From the cell containing the given text, extract its center point as [X, Y] coordinate. 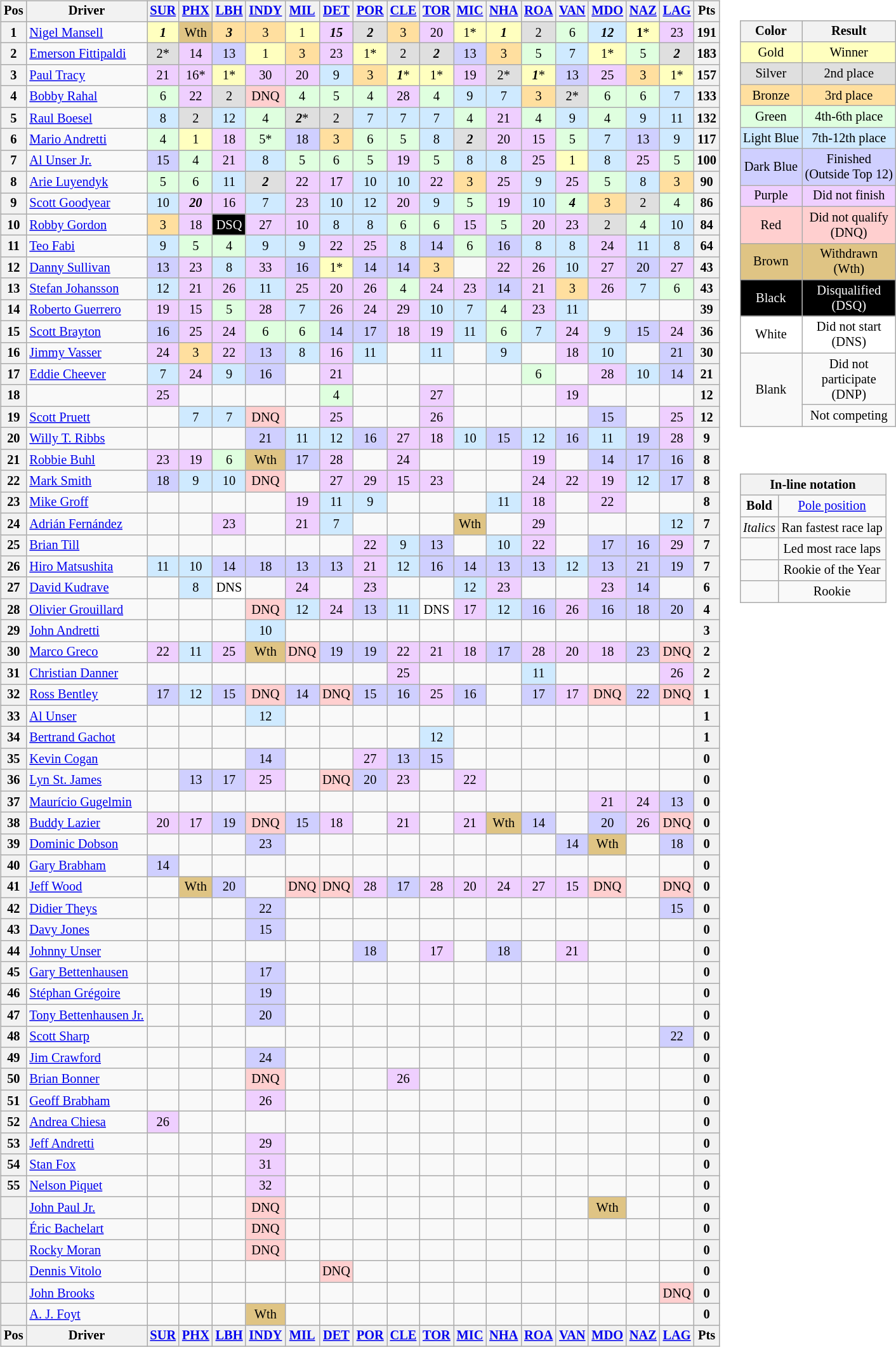
Finished(Outside Top 12) [849, 167]
Jimmy Vasser [86, 353]
41 [13, 887]
Christian Danner [86, 673]
Maurício Gugelmin [86, 802]
John Paul Jr. [86, 1207]
45 [13, 972]
Scott Brayton [86, 331]
Gary Bettenhausen [86, 972]
Jeff Andretti [86, 1143]
Did not finish [849, 196]
Mike Groff [86, 503]
John Andretti [86, 631]
Robby Gordon [86, 225]
Geoff Brabham [86, 1101]
Disqualified(DSQ) [849, 298]
A. J. Foyt [86, 1315]
Withdrawn(Wth) [849, 262]
Johnny Unser [86, 952]
Did not qualify(DNQ) [849, 225]
Adrián Fernández [86, 524]
117 [707, 140]
90 [707, 182]
Mark Smith [86, 481]
Color [770, 31]
Tony Bettenhausen Jr. [86, 1015]
Emerson Fittipaldi [86, 54]
Not competing [849, 416]
Silver [770, 74]
In-line notation [812, 485]
37 [13, 802]
Robbie Buhl [86, 460]
Scott Sharp [86, 1037]
3rd place [849, 95]
Black [770, 298]
Eddie Cheever [86, 375]
Scott Goodyear [86, 204]
86 [707, 204]
53 [13, 1143]
Rookie of the Year [833, 570]
Hiro Matsushita [86, 567]
Dark Blue [770, 167]
Stefan Johansson [86, 289]
48 [13, 1037]
Ran fastest race lap [833, 528]
Gold [770, 53]
Buddy Lazier [86, 823]
40 [13, 866]
16* [195, 76]
84 [707, 225]
2nd place [849, 74]
44 [13, 952]
191 [707, 32]
52 [13, 1122]
Jeff Wood [86, 887]
Light Blue [770, 138]
Olivier Grouillard [86, 609]
Raul Boesel [86, 118]
Scott Pruett [86, 417]
Ross Bentley [86, 695]
Marco Greco [86, 652]
Éric Bachelart [86, 1229]
Danny Sullivan [86, 268]
Purple [770, 196]
183 [707, 54]
4th-6th place [849, 117]
Bobby Rahal [86, 96]
DSQ [230, 225]
Rookie [833, 592]
100 [707, 161]
Andrea Chiesa [86, 1122]
51 [13, 1101]
Mario Andretti [86, 140]
Nelson Piquet [86, 1186]
Arie Luyendyk [86, 182]
Al Unser [86, 716]
Did notparticipate(DNP) [849, 379]
Result [849, 31]
42 [13, 908]
46 [13, 994]
47 [13, 1015]
Stan Fox [86, 1165]
55 [13, 1186]
Jim Crawford [86, 1058]
64 [707, 246]
Stéphan Grégoire [86, 994]
132 [707, 118]
Dennis Vitolo [86, 1271]
38 [13, 823]
54 [13, 1165]
Didier Theys [86, 908]
White [770, 335]
Dominic Dobson [86, 844]
Bold [759, 506]
Paul Tracy [86, 76]
Bertrand Gachot [86, 738]
7th-12th place [849, 138]
35 [13, 759]
Brian Bonner [86, 1079]
John Brooks [86, 1293]
Brown [770, 262]
Pole position [833, 506]
David Kudrave [86, 588]
Willy T. Ribbs [86, 439]
Red [770, 225]
Blank [770, 390]
Green [770, 117]
Rocky Moran [86, 1251]
Roberto Guerrero [86, 310]
Al Unser Jr. [86, 161]
Did not start(DNS) [849, 335]
34 [13, 738]
Kevin Cogan [86, 759]
5* [265, 140]
133 [707, 96]
Led most race laps [833, 549]
49 [13, 1058]
Lyn St. James [86, 780]
Brian Till [86, 545]
157 [707, 76]
Davy Jones [86, 930]
Nigel Mansell [86, 32]
Bronze [770, 95]
Teo Fabi [86, 246]
Winner [849, 53]
50 [13, 1079]
Gary Brabham [86, 866]
Italics [759, 528]
